Capture the cell that displays the provided text and extract its (x, y) central coordinate. 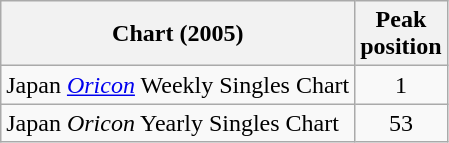
Japan Oricon Yearly Singles Chart (178, 123)
Peakposition (401, 34)
Chart (2005) (178, 34)
53 (401, 123)
Japan Oricon Weekly Singles Chart (178, 85)
1 (401, 85)
